Scan for the cell matching the given text and deliver its (X, Y) coordinate at center. 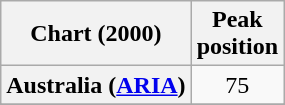
Chart (2000) (96, 34)
Australia (ARIA) (96, 85)
75 (237, 85)
Peakposition (237, 34)
